Locate the cell with the specified text and output its (x, y) center coordinate. 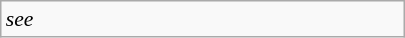
see (203, 19)
